Search for the cell housing the specified text and yield its (X, Y) center coordinate. 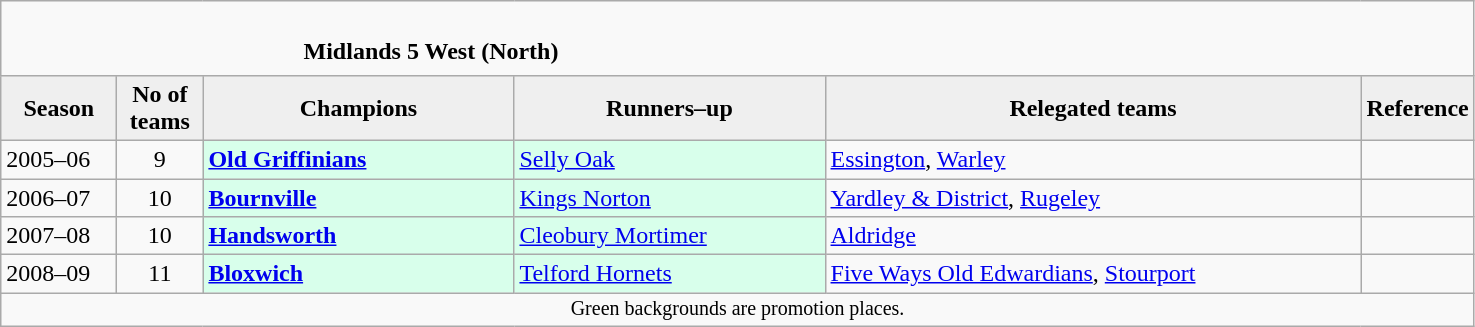
2008–09 (59, 274)
9 (160, 159)
Bloxwich (358, 274)
Relegated teams (1093, 108)
Essington, Warley (1093, 159)
Green backgrounds are promotion places. (738, 310)
No of teams (160, 108)
Telford Hornets (670, 274)
11 (160, 274)
Old Griffinians (358, 159)
Yardley & District, Rugeley (1093, 197)
2007–08 (59, 236)
Season (59, 108)
Kings Norton (670, 197)
Runners–up (670, 108)
2006–07 (59, 197)
Five Ways Old Edwardians, Stourport (1093, 274)
Reference (1418, 108)
Handsworth (358, 236)
Selly Oak (670, 159)
Champions (358, 108)
2005–06 (59, 159)
Bournville (358, 197)
Cleobury Mortimer (670, 236)
Aldridge (1093, 236)
